Provide the (x, y) coordinate of the cell's center where the given text is located.  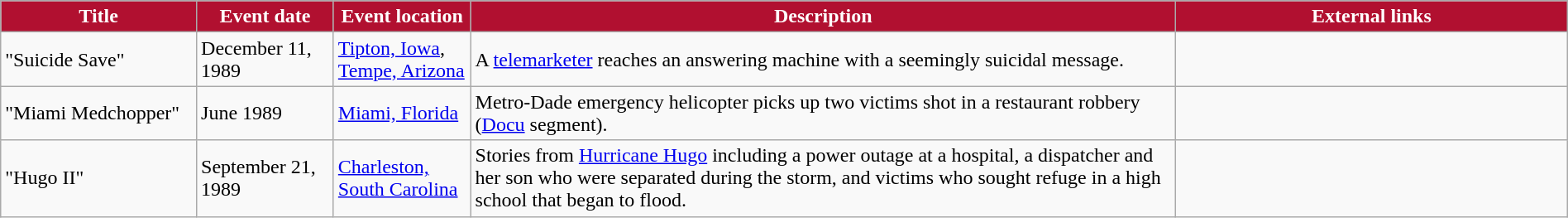
Metro-Dade emergency helicopter picks up two victims shot in a restaurant robbery (Docu segment). (824, 113)
June 1989 (265, 113)
External links (1372, 17)
Tipton, Iowa,Tempe, Arizona (402, 60)
Title (99, 17)
Description (824, 17)
Charleston, South Carolina (402, 178)
"Hugo II" (99, 178)
Event date (265, 17)
Miami, Florida (402, 113)
"Suicide Save" (99, 60)
"Miami Medchopper" (99, 113)
December 11, 1989 (265, 60)
A telemarketer reaches an answering machine with a seemingly suicidal message. (824, 60)
Event location (402, 17)
September 21, 1989 (265, 178)
